Scan for the cell matching the given text and deliver its [X, Y] coordinate at center. 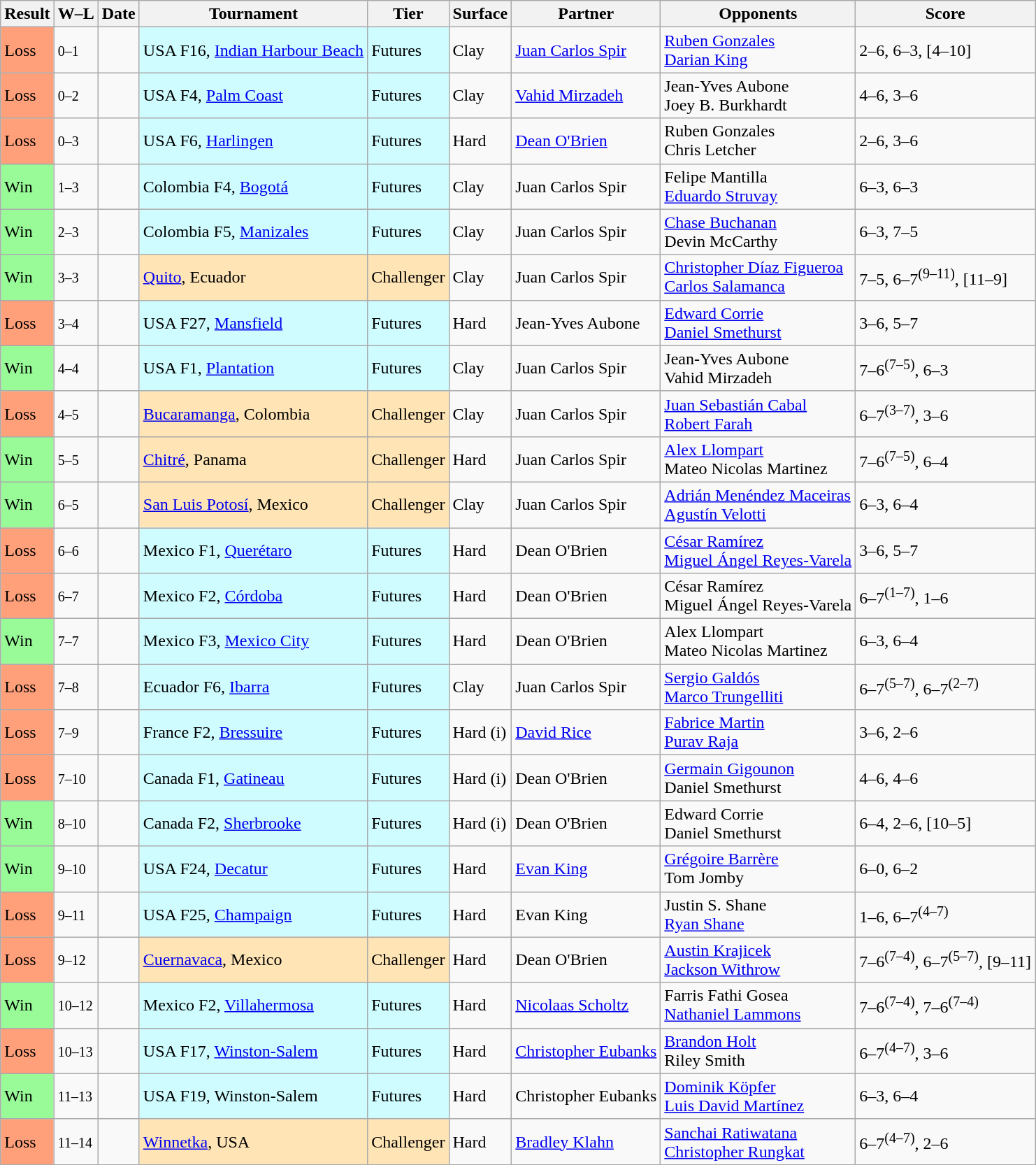
Date [119, 14]
6–7(5–7), 6–7(2–7) [945, 687]
Chitré, Panama [253, 459]
7–7 [75, 642]
Justin S. Shane Ryan Shane [758, 915]
0–1 [75, 50]
1–6, 6–7(4–7) [945, 915]
Mexico F2, Córdoba [253, 596]
Fabrice Martin Purav Raja [758, 733]
W–L [75, 14]
Mexico F2, Villahermosa [253, 1006]
USA F16, Indian Harbour Beach [253, 50]
9–12 [75, 959]
Dominik Köpfer Luis David Martínez [758, 1096]
2–6, 6–3, [4–10] [945, 50]
Sanchai Ratiwatana Christopher Rungkat [758, 1141]
6–7(1–7), 1–6 [945, 596]
7–6(7–5), 6–3 [945, 368]
6–7 [75, 596]
France F2, Bressuire [253, 733]
Score [945, 14]
11–13 [75, 1096]
USA F24, Decatur [253, 869]
Canada F1, Gatineau [253, 778]
6–7(4–7), 3–6 [945, 1050]
10–12 [75, 1006]
Grégoire Barrère Tom Jomby [758, 869]
3–4 [75, 323]
Canada F2, Sherbrooke [253, 824]
3–6, 2–6 [945, 733]
Jean-Yves Aubone Vahid Mirzadeh [758, 368]
Opponents [758, 14]
Austin Krajicek Jackson Withrow [758, 959]
Mexico F1, Querétaro [253, 550]
6–4, 2–6, [10–5] [945, 824]
Tournament [253, 14]
USA F27, Mansfield [253, 323]
USA F6, Harlingen [253, 141]
0–2 [75, 95]
Felipe Mantilla Eduardo Struvay [758, 186]
USA F1, Plantation [253, 368]
Chase Buchanan Devin McCarthy [758, 232]
Winnetka, USA [253, 1141]
1–3 [75, 186]
10–13 [75, 1050]
11–14 [75, 1141]
6–6 [75, 550]
Adrián Menéndez Maceiras Agustín Velotti [758, 505]
Partner [586, 14]
2–3 [75, 232]
Bradley Klahn [586, 1141]
7–6(7–5), 6–4 [945, 459]
Juan Sebastián Cabal Robert Farah [758, 414]
Brandon Holt Riley Smith [758, 1050]
4–6, 4–6 [945, 778]
Result [27, 14]
6–7(3–7), 3–6 [945, 414]
Ruben Gonzales Chris Letcher [758, 141]
Jean-Yves Aubone [586, 323]
6–3, 6–3 [945, 186]
Nicolaas Scholtz [586, 1006]
4–6, 3–6 [945, 95]
7–10 [75, 778]
Ruben Gonzales Darian King [758, 50]
Mexico F3, Mexico City [253, 642]
Bucaramanga, Colombia [253, 414]
5–5 [75, 459]
Cuernavaca, Mexico [253, 959]
Jean-Yves Aubone Joey B. Burkhardt [758, 95]
4–5 [75, 414]
Ecuador F6, Ibarra [253, 687]
USA F4, Palm Coast [253, 95]
8–10 [75, 824]
USA F25, Champaign [253, 915]
David Rice [586, 733]
7–6(7–4), 6–7(5–7), [9–11] [945, 959]
3–3 [75, 277]
Surface [480, 14]
Colombia F4, Bogotá [253, 186]
USA F19, Winston-Salem [253, 1096]
7–6(7–4), 7–6(7–4) [945, 1006]
2–6, 3–6 [945, 141]
Quito, Ecuador [253, 277]
6–3, 7–5 [945, 232]
San Luis Potosí, Mexico [253, 505]
6–0, 6–2 [945, 869]
Farris Fathi Gosea Nathaniel Lammons [758, 1006]
USA F17, Winston-Salem [253, 1050]
9–11 [75, 915]
7–5, 6–7(9–11), [11–9] [945, 277]
9–10 [75, 869]
Germain Gigounon Daniel Smethurst [758, 778]
7–8 [75, 687]
Colombia F5, Manizales [253, 232]
4–4 [75, 368]
Sergio Galdós Marco Trungelliti [758, 687]
Tier [408, 14]
7–9 [75, 733]
Vahid Mirzadeh [586, 95]
0–3 [75, 141]
Christopher Díaz Figueroa Carlos Salamanca [758, 277]
6–7(4–7), 2–6 [945, 1141]
6–5 [75, 505]
